Search for the cell housing the specified text and yield its (x, y) center coordinate. 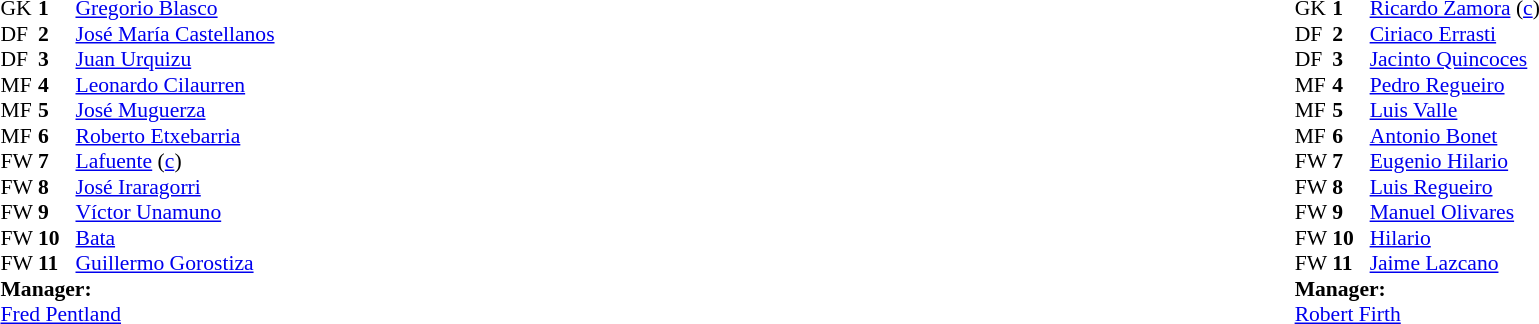
Leonardo Cilaurren (176, 85)
José Muguerza (176, 111)
José Iraragorri (176, 187)
Guillermo Gorostiza (176, 263)
Roberto Etxebarria (176, 136)
Lafuente (c) (176, 161)
Víctor Unamuno (176, 213)
José María Castellanos (176, 34)
Manager: (137, 289)
Bata (176, 238)
Juan Urquizu (176, 59)
